Output the [X, Y] coordinate of the center of the cell containing the given text.  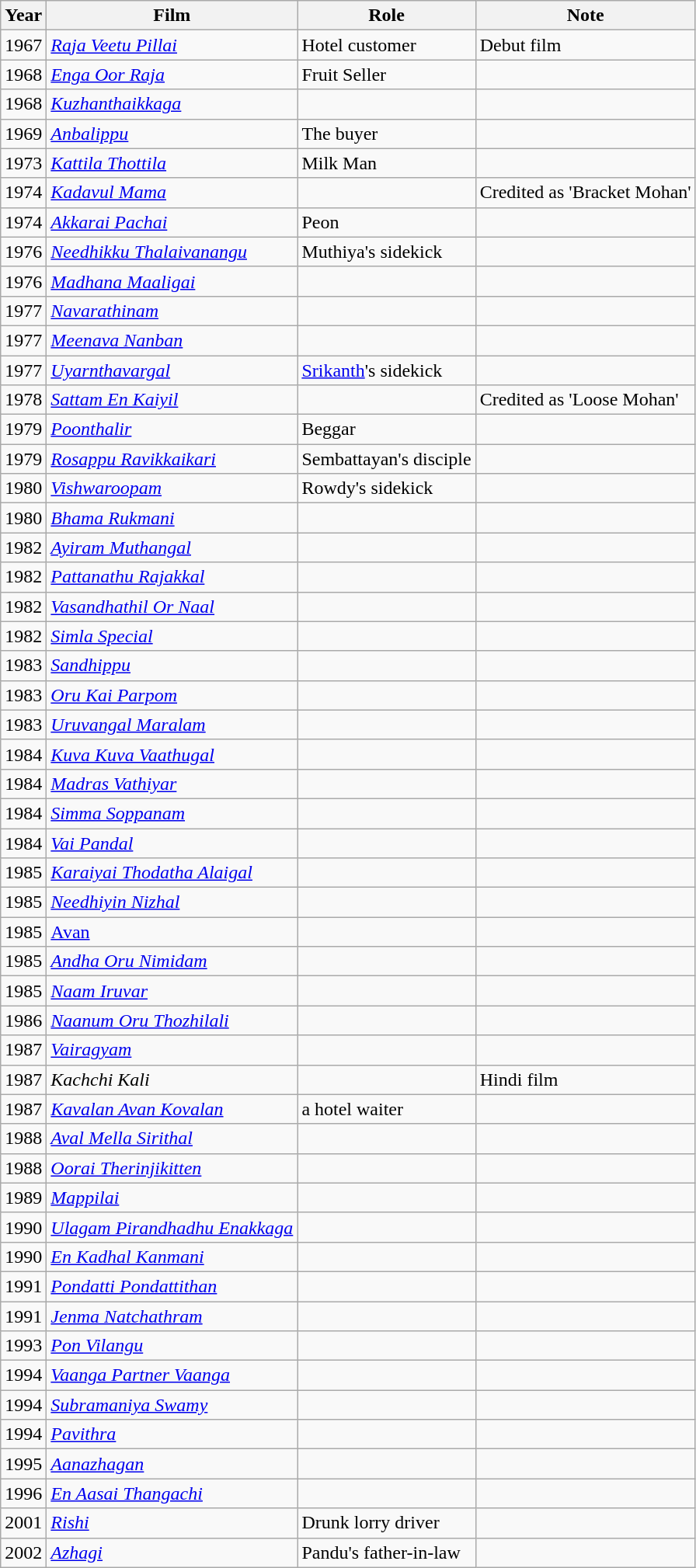
Kadavul Mama [172, 193]
Enga Oor Raja [172, 75]
Vairagyam [172, 1050]
Ulagam Pirandhadhu Enakkaga [172, 1227]
Credited as 'Loose Mohan' [586, 400]
Navarathinam [172, 311]
Pondatti Pondattithan [172, 1286]
a hotel waiter [387, 1109]
Fruit Seller [387, 75]
Aval Mella Sirithal [172, 1139]
Naanum Oru Thozhilali [172, 1020]
Note [586, 16]
Vasandhathil Or Naal [172, 607]
Naam Iruvar [172, 991]
En Kadhal Kanmani [172, 1257]
1967 [23, 45]
Hotel customer [387, 45]
1978 [23, 400]
Subramaniya Swamy [172, 1405]
Kuzhanthaikkaga [172, 104]
Bhama Rukmani [172, 518]
Pavithra [172, 1434]
Kachchi Kali [172, 1080]
Meenava Nanban [172, 340]
Sembattayan's disciple [387, 459]
The buyer [387, 134]
Rosappu Ravikkaikari [172, 459]
1996 [23, 1493]
Azhagi [172, 1552]
Madhana Maaligai [172, 281]
Jenma Natchathram [172, 1316]
Vaanga Partner Vaanga [172, 1375]
Poonthalir [172, 429]
2002 [23, 1552]
Pattanathu Rajakkal [172, 577]
Kattila Thottila [172, 163]
Kuva Kuva Vaathugal [172, 754]
Oorai Therinjikitten [172, 1168]
Muthiya's sidekick [387, 252]
Anbalippu [172, 134]
Mappilai [172, 1198]
Pon Vilangu [172, 1346]
Needhiyin Nizhal [172, 902]
Avan [172, 932]
Rowdy's sidekick [387, 488]
Madras Vathiyar [172, 784]
En Aasai Thangachi [172, 1493]
Uyarnthavargal [172, 370]
Ayiram Muthangal [172, 548]
1995 [23, 1464]
Debut film [586, 45]
Role [387, 16]
Vishwaroopam [172, 488]
Year [23, 16]
Raja Veetu Pillai [172, 45]
Credited as 'Bracket Mohan' [586, 193]
Pandu's father-in-law [387, 1552]
Film [172, 16]
Oru Kai Parpom [172, 695]
1973 [23, 163]
Sattam En Kaiyil [172, 400]
1969 [23, 134]
Uruvangal Maralam [172, 725]
Needhikku Thalaivanangu [172, 252]
Kavalan Avan Kovalan [172, 1109]
Vai Pandal [172, 843]
2001 [23, 1523]
1986 [23, 1020]
Milk Man [387, 163]
1993 [23, 1346]
Sandhippu [172, 666]
Peon [387, 222]
Rishi [172, 1523]
Beggar [387, 429]
Srikanth's sidekick [387, 370]
Andha Oru Nimidam [172, 961]
Simla Special [172, 636]
Karaiyai Thodatha Alaigal [172, 873]
Simma Soppanam [172, 813]
Akkarai Pachai [172, 222]
Drunk lorry driver [387, 1523]
1989 [23, 1198]
Aanazhagan [172, 1464]
Hindi film [586, 1080]
